Identify which cell holds the provided text, then report its (x, y) central coordinate. 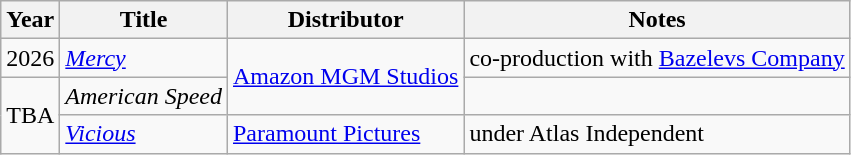
TBA (30, 115)
Distributor (345, 20)
Title (144, 20)
Vicious (144, 134)
Notes (657, 20)
American Speed (144, 96)
co-production with Bazelevs Company (657, 58)
under Atlas Independent (657, 134)
Year (30, 20)
Paramount Pictures (345, 134)
2026 (30, 58)
Amazon MGM Studios (345, 77)
Mercy (144, 58)
